Return the [x, y] coordinate for the center point of the cell that contains the specified text.  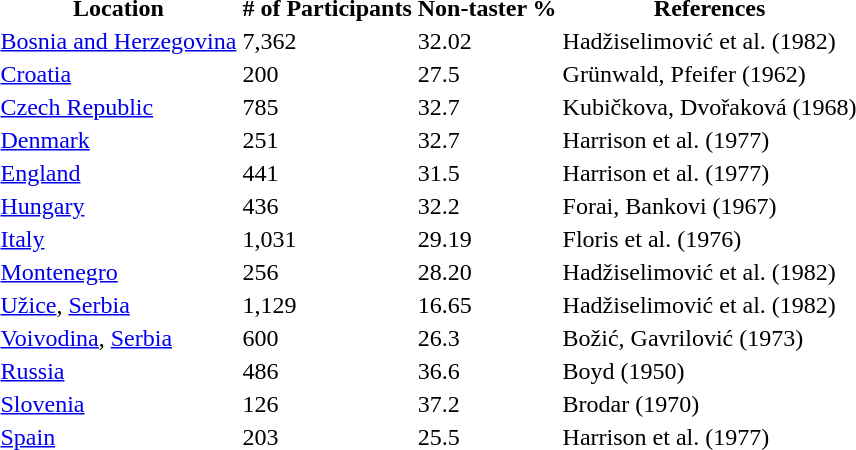
436 [327, 206]
29.19 [487, 239]
37.2 [487, 404]
785 [327, 107]
16.65 [487, 305]
27.5 [487, 74]
1,129 [327, 305]
26.3 [487, 338]
126 [327, 404]
251 [327, 140]
441 [327, 173]
486 [327, 371]
36.6 [487, 371]
256 [327, 272]
200 [327, 74]
1,031 [327, 239]
28.20 [487, 272]
7,362 [327, 41]
31.5 [487, 173]
32.02 [487, 41]
32.2 [487, 206]
600 [327, 338]
